Pinpoint the cell where the given text exists, returning its [x, y] midpoint coordinate. 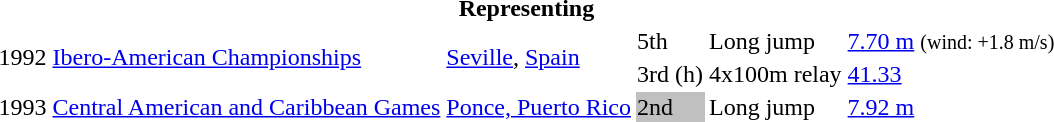
3rd (h) [670, 74]
5th [670, 41]
4x100m relay [775, 74]
Ponce, Puerto Rico [539, 107]
Central American and Caribbean Games [246, 107]
Seville, Spain [539, 58]
Ibero-American Championships [246, 58]
2nd [670, 107]
